Find where the given text appears and provide that cell's center as (x, y) coordinate. 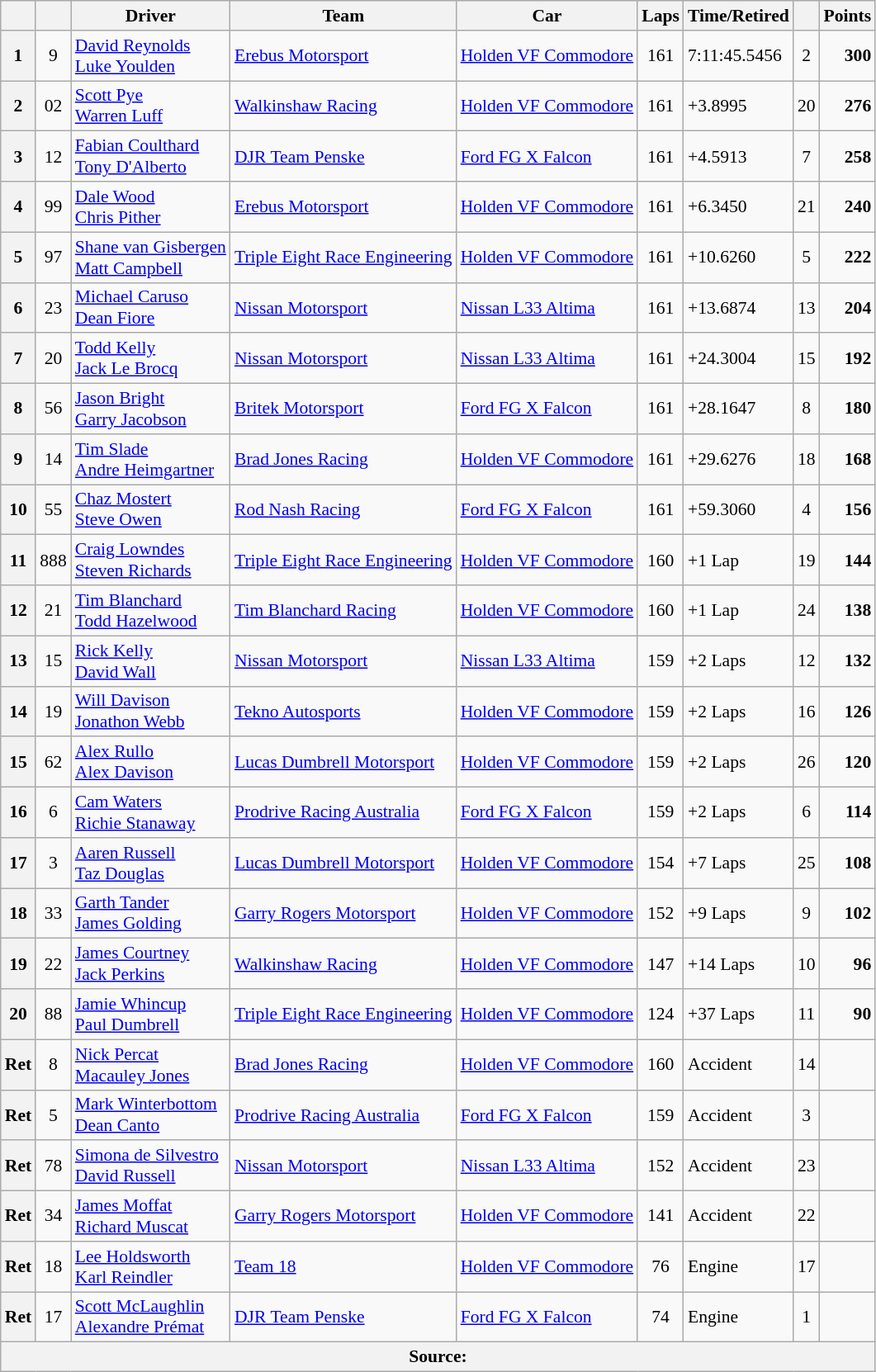
Mark Winterbottom Dean Canto (150, 1114)
Source: (438, 1357)
180 (848, 409)
300 (848, 56)
Britek Motorsport (343, 409)
David Reynolds Luke Youlden (150, 56)
76 (661, 1266)
Will Davison Jonathon Webb (150, 712)
Shane van Gisbergen Matt Campbell (150, 258)
124 (661, 1014)
102 (848, 913)
126 (848, 712)
74 (661, 1318)
90 (848, 1014)
+59.3060 (738, 510)
78 (53, 1166)
Jason Bright Garry Jacobson (150, 409)
138 (848, 611)
56 (53, 409)
+13.6874 (738, 307)
Chaz Mostert Steve Owen (150, 510)
276 (848, 106)
Rick Kelly David Wall (150, 660)
26 (807, 763)
+28.1647 (738, 409)
Jamie Whincup Paul Dumbrell (150, 1014)
120 (848, 763)
154 (661, 863)
222 (848, 258)
24 (807, 611)
Lee Holdsworth Karl Reindler (150, 1266)
Time/Retired (738, 16)
156 (848, 510)
25 (807, 863)
144 (848, 560)
Michael Caruso Dean Fiore (150, 307)
+29.6276 (738, 459)
+6.3450 (738, 206)
Laps (661, 16)
Alex Rullo Alex Davison (150, 763)
55 (53, 510)
+9 Laps (738, 913)
Tim Blanchard Racing (343, 611)
+3.8995 (738, 106)
Team 18 (343, 1266)
62 (53, 763)
James Courtney Jack Perkins (150, 964)
Dale Wood Chris Pither (150, 206)
Craig Lowndes Steven Richards (150, 560)
132 (848, 660)
888 (53, 560)
Garth Tander James Golding (150, 913)
34 (53, 1217)
114 (848, 812)
168 (848, 459)
192 (848, 358)
+37 Laps (738, 1014)
+7 Laps (738, 863)
Fabian Coulthard Tony D'Alberto (150, 157)
Tekno Autosports (343, 712)
Tim Blanchard Todd Hazelwood (150, 611)
Points (848, 16)
Tim Slade Andre Heimgartner (150, 459)
Aaren Russell Taz Douglas (150, 863)
96 (848, 964)
Scott Pye Warren Luff (150, 106)
Driver (150, 16)
James Moffat Richard Muscat (150, 1217)
99 (53, 206)
+24.3004 (738, 358)
7:11:45.5456 (738, 56)
+4.5913 (738, 157)
147 (661, 964)
02 (53, 106)
Rod Nash Racing (343, 510)
97 (53, 258)
+14 Laps (738, 964)
Nick Percat Macauley Jones (150, 1065)
Todd Kelly Jack Le Brocq (150, 358)
33 (53, 913)
88 (53, 1014)
108 (848, 863)
Scott McLaughlin Alexandre Prémat (150, 1318)
+10.6260 (738, 258)
240 (848, 206)
Simona de Silvestro David Russell (150, 1166)
258 (848, 157)
141 (661, 1217)
Cam Waters Richie Stanaway (150, 812)
Car (547, 16)
204 (848, 307)
Team (343, 16)
